Scan for the cell matching the given text and deliver its [X, Y] coordinate at center. 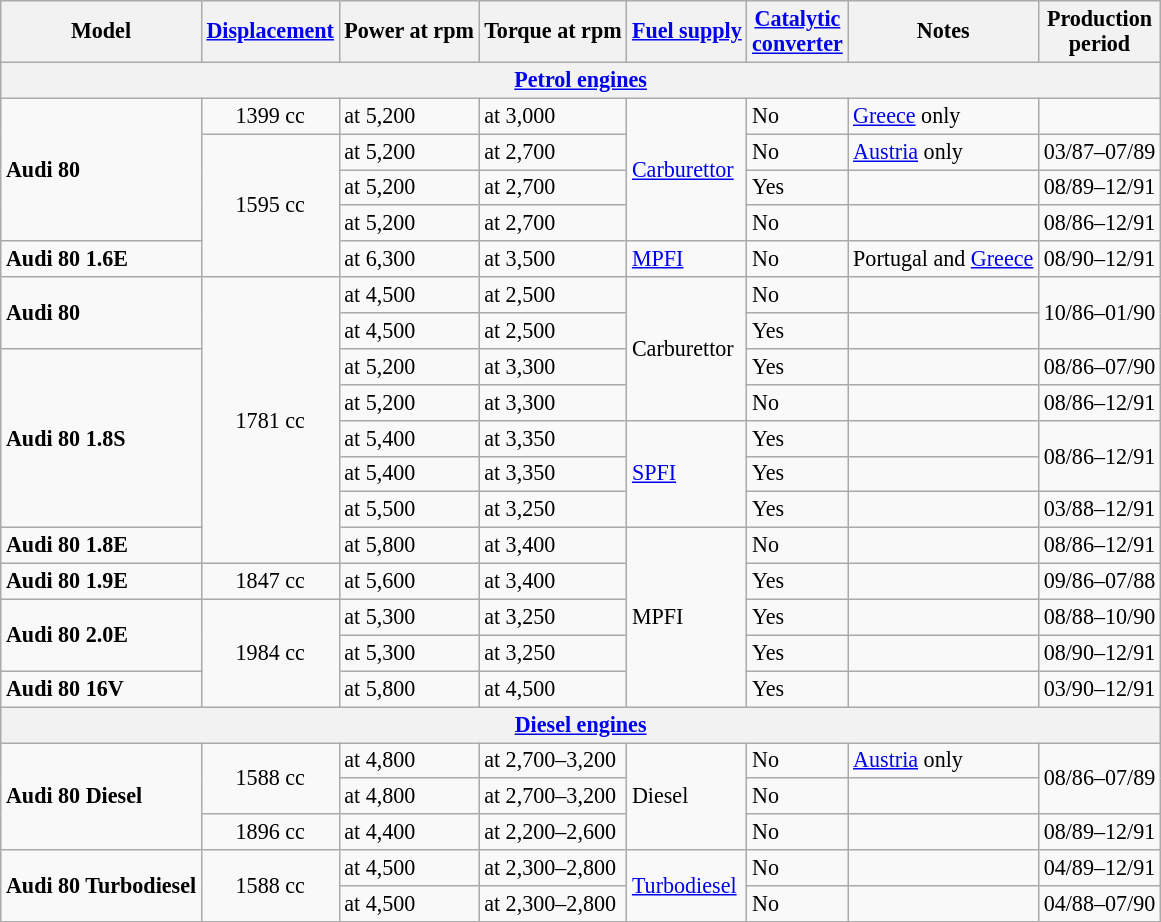
04/88–07/90 [1099, 903]
04/89–12/91 [1099, 868]
Turbodiesel [687, 886]
at 3,000 [553, 116]
Audi 80 1.8S [102, 438]
Power at rpm [409, 30]
Productionperiod [1099, 30]
Torque at rpm [553, 30]
Audi 80 1.9E [102, 581]
Audi 80 1.6E [102, 259]
Petrol engines [581, 80]
at 3,500 [553, 259]
Greece only [944, 116]
Audi 80 16V [102, 689]
08/86–07/89 [1099, 778]
1595 cc [270, 204]
08/86–07/90 [1099, 366]
10/86–01/90 [1099, 313]
at 5,600 [409, 581]
1781 cc [270, 420]
Audi 80 2.0E [102, 635]
03/88–12/91 [1099, 510]
at 5,500 [409, 510]
1896 cc [270, 832]
Catalyticconverter [798, 30]
09/86–07/88 [1099, 581]
1984 cc [270, 652]
Audi 80 1.8E [102, 545]
1847 cc [270, 581]
03/87–07/89 [1099, 151]
Model [102, 30]
SPFI [687, 474]
08/88–10/90 [1099, 617]
1399 cc [270, 116]
Fuel supply [687, 30]
Displacement [270, 30]
at 6,300 [409, 259]
Audi 80 Diesel [102, 796]
at 2,200–2,600 [553, 832]
Audi 80 Turbodiesel [102, 886]
Portugal and Greece [944, 259]
at 4,400 [409, 832]
Notes [944, 30]
03/90–12/91 [1099, 689]
Diesel engines [581, 724]
Diesel [687, 796]
